Output the (X, Y) coordinate of the center of the cell containing the given text.  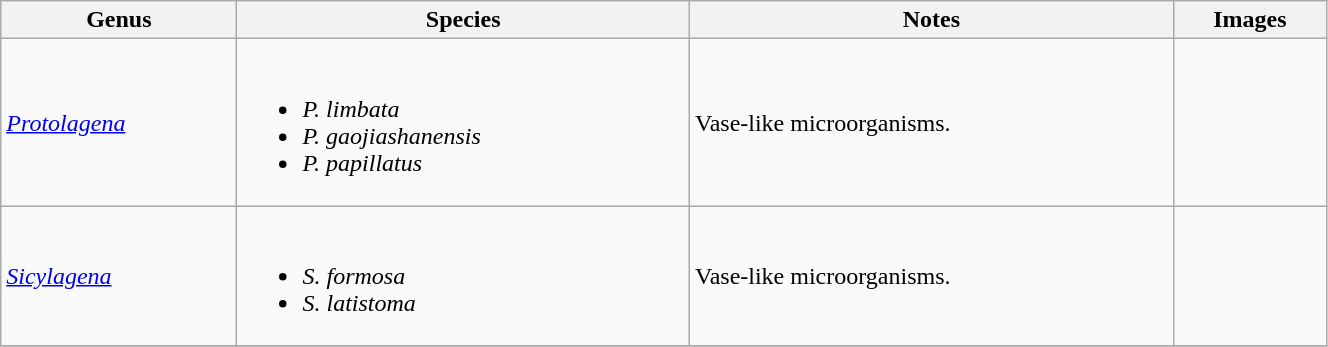
P. limbataP. gaojiashanensisP. papillatus (463, 122)
Images (1250, 20)
Protolagena (119, 122)
Species (463, 20)
S. formosaS. latistoma (463, 276)
Genus (119, 20)
Notes (931, 20)
Sicylagena (119, 276)
